Extract the (X, Y) coordinate from the center of the cell holding the provided text.  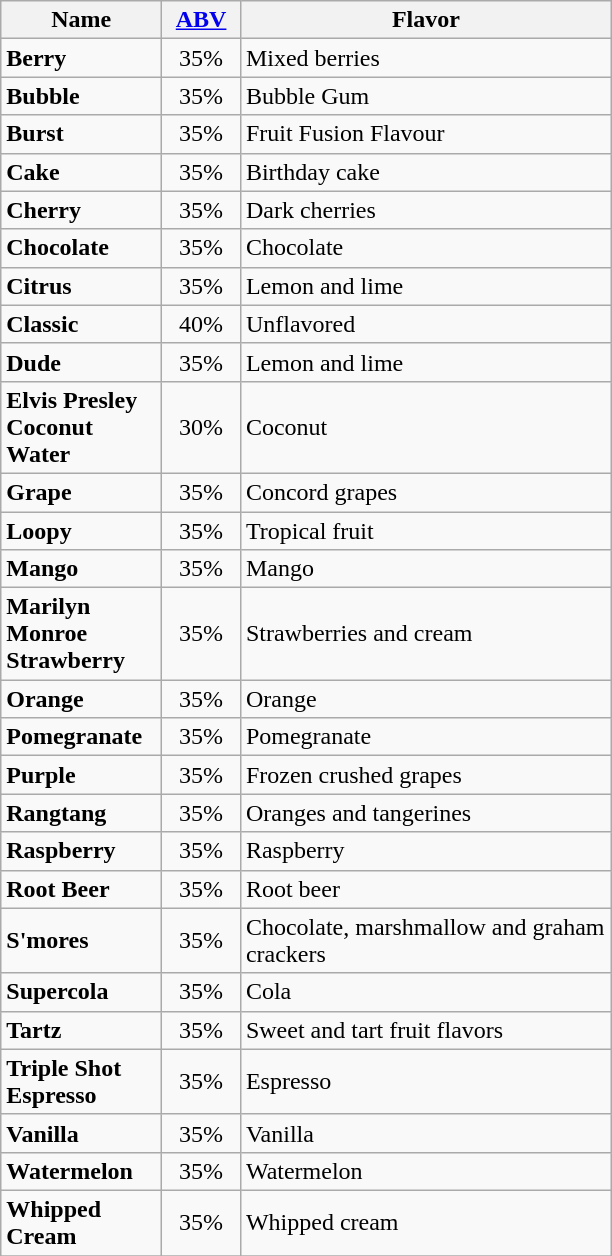
Strawberries and cream (426, 634)
Espresso (426, 1082)
Unflavored (426, 324)
Dark cherries (426, 210)
Dude (82, 362)
Burst (82, 134)
30% (202, 427)
Bubble Gum (426, 96)
Sweet and tart fruit flavors (426, 1030)
Supercola (82, 992)
Whipped Cream (82, 1222)
Frozen crushed grapes (426, 775)
Triple Shot Espresso (82, 1082)
Root Beer (82, 889)
Name (82, 20)
S'mores (82, 940)
Root beer (426, 889)
Tartz (82, 1030)
Birthday cake (426, 172)
Loopy (82, 531)
Rangtang (82, 813)
Fruit Fusion Flavour (426, 134)
Cake (82, 172)
ABV (202, 20)
Oranges and tangerines (426, 813)
Mixed berries (426, 58)
Whipped cream (426, 1222)
Bubble (82, 96)
Elvis Presley Coconut Water (82, 427)
Classic (82, 324)
Grape (82, 492)
Tropical fruit (426, 531)
Citrus (82, 286)
Cherry (82, 210)
Cola (426, 992)
Purple (82, 775)
Marilyn Monroe Strawberry (82, 634)
Berry (82, 58)
Chocolate, marshmallow and graham crackers (426, 940)
40% (202, 324)
Concord grapes (426, 492)
Flavor (426, 20)
Coconut (426, 427)
